Pinpoint the cell where the given text exists, returning its [X, Y] midpoint coordinate. 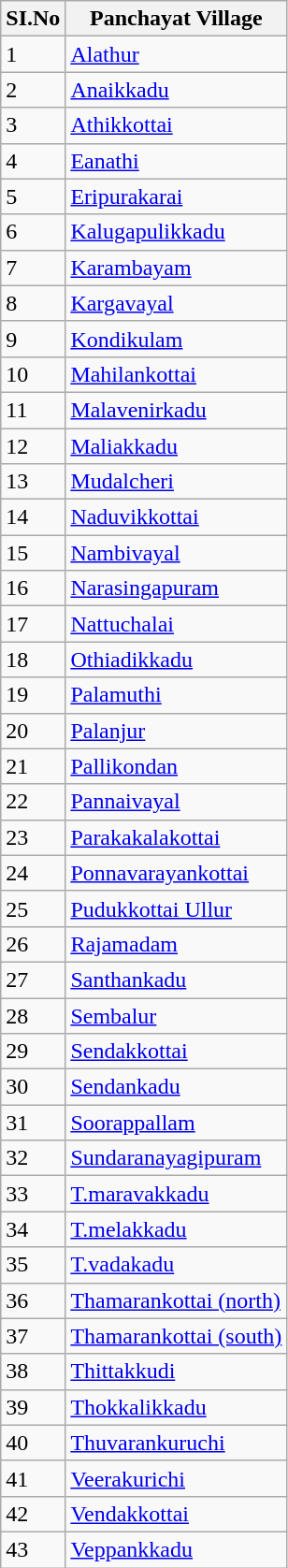
Soorappallam [176, 1123]
Palanjur [176, 731]
43 [34, 1549]
Thamarankottai (south) [176, 1336]
15 [34, 553]
Panchayat Village [176, 19]
Kalugapulikkadu [176, 232]
Sembalur [176, 1015]
3 [34, 125]
20 [34, 731]
Athikkottai [176, 125]
28 [34, 1015]
27 [34, 980]
39 [34, 1407]
35 [34, 1265]
Alathur [176, 54]
24 [34, 873]
Thamarankottai (north) [176, 1300]
Veerakurichi [176, 1478]
Ponnavarayankottai [176, 873]
Thokkalikkadu [176, 1407]
Santhankadu [176, 980]
Maliakkadu [176, 446]
Mahilankottai [176, 374]
Karambayam [176, 268]
29 [34, 1052]
38 [34, 1372]
5 [34, 196]
Sendankadu [176, 1087]
Narasingapuram [176, 588]
T.vadakadu [176, 1265]
T.maravakkadu [176, 1194]
Malavenirkadu [176, 410]
19 [34, 695]
Kargavayal [176, 303]
Rajamadam [176, 944]
10 [34, 374]
SI.No [34, 19]
Sendakkottai [176, 1052]
33 [34, 1194]
Vendakkottai [176, 1514]
31 [34, 1123]
6 [34, 232]
25 [34, 908]
17 [34, 624]
Veppankkadu [176, 1549]
18 [34, 660]
26 [34, 944]
Pannaivayal [176, 802]
4 [34, 161]
14 [34, 517]
41 [34, 1478]
Thuvarankuruchi [176, 1443]
42 [34, 1514]
23 [34, 837]
Eripurakarai [176, 196]
Naduvikkottai [176, 517]
9 [34, 339]
32 [34, 1158]
Anaikkadu [176, 90]
T.melakkadu [176, 1229]
40 [34, 1443]
12 [34, 446]
2 [34, 90]
Eanathi [176, 161]
34 [34, 1229]
Kondikulam [176, 339]
22 [34, 802]
Sundaranayagipuram [176, 1158]
Mudalcheri [176, 482]
Pallikondan [176, 766]
8 [34, 303]
Palamuthi [176, 695]
37 [34, 1336]
21 [34, 766]
7 [34, 268]
Thittakkudi [176, 1372]
Pudukkottai Ullur [176, 908]
Nambivayal [176, 553]
30 [34, 1087]
1 [34, 54]
16 [34, 588]
Nattuchalai [176, 624]
Othiadikkadu [176, 660]
36 [34, 1300]
11 [34, 410]
Parakakalakottai [176, 837]
13 [34, 482]
